Provide the [x, y] coordinate of the cell's center where the given text is located.  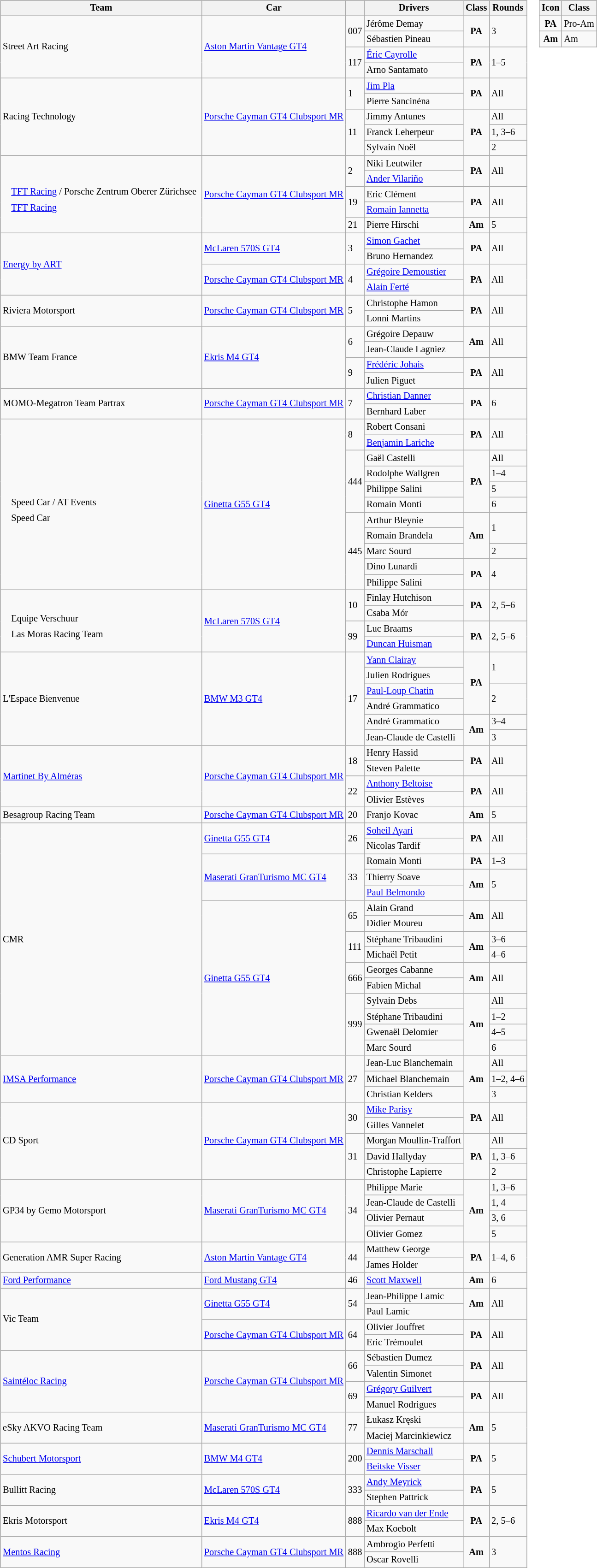
Maciej Marcinkiewicz [414, 1436]
Olivier Gomez [414, 1234]
Jean-Claude Lagniez [414, 349]
66 [355, 1366]
Sébastien Dumez [414, 1358]
Besagroup Racing Team [101, 815]
Simon Gachet [414, 241]
Philippe Marie [414, 1188]
Street Art Racing [101, 47]
20 [355, 815]
Grégoire Demoustier [414, 272]
69 [355, 1397]
Gilles Vannelet [414, 1125]
Stephen Pattrick [414, 1498]
Niki Leutwiler [414, 163]
Christian Kelders [414, 1095]
77 [355, 1427]
30 [355, 1118]
TFT Racing / Porsche Zentrum Oberer Zürichsee TFT Racing [101, 194]
54 [355, 1304]
Beitske Visser [414, 1467]
Finlay Hutchison [414, 598]
3–4 [508, 722]
CD Sport [101, 1141]
18 [355, 761]
Olivier Estèves [414, 799]
Sylvain Debs [414, 1001]
Gaël Castelli [414, 458]
3, 6 [508, 1219]
999 [355, 1024]
Andy Meyrick [414, 1482]
Franck Leherpeur [414, 132]
Las Moras Racing Team [57, 634]
eSky AKVO Racing Team [101, 1427]
9 [355, 373]
Frédéric Johais [414, 365]
Romain Brandela [414, 536]
007 [355, 31]
44 [355, 1257]
46 [355, 1280]
Benjamin Lariche [414, 443]
17 [355, 698]
Drivers [414, 8]
1–4, 6 [508, 1257]
Eric Clément [414, 195]
7 [355, 404]
Luc Braams [414, 629]
4–6 [508, 955]
Gwenaël Delomier [414, 1032]
Grégory Guilvert [414, 1389]
Franjo Kovac [414, 815]
David Hallyday [414, 1156]
Duncan Huisman [414, 645]
27 [355, 1079]
Julien Piguet [414, 380]
666 [355, 977]
64 [355, 1334]
Julien Rodrigues [414, 675]
1–2 [508, 1017]
Paul-Loup Chatin [414, 691]
4–5 [508, 1032]
Jean-Philippe Lamic [414, 1296]
Alain Ferté [414, 287]
34 [355, 1211]
Steven Palette [414, 769]
Speed Car / AT Events Speed Car [101, 504]
Fabien Michal [414, 986]
444 [355, 481]
1, 4 [508, 1203]
Ander Vilariño [414, 179]
Christophe Lapierre [414, 1172]
MOMO-Megatron Team Partrax [101, 404]
Morgan Moullin-Traffort [414, 1141]
Michaël Petit [414, 955]
Martinet By Alméras [101, 776]
Christian Danner [414, 396]
99 [355, 636]
Nicolas Tardif [414, 846]
Arno Santamato [414, 70]
Team [101, 8]
Jim Pla [414, 86]
Scott Maxwell [414, 1280]
Jérôme Demay [414, 24]
Anthony Beltoise [414, 784]
Manuel Rodrigues [414, 1405]
Sylvain Noël [414, 148]
Dino Lunardi [414, 567]
Car [274, 8]
Michael Blanchemain [414, 1079]
117 [355, 63]
Romain Iannetta [414, 210]
Grégoire Depauw [414, 334]
Olivier Jouffret [414, 1327]
Didier Moureu [414, 923]
BMW M4 GT4 [274, 1459]
Equipe Verschuur Las Moras Racing Team [101, 621]
Ford Performance [101, 1280]
Generation AMR Super Racing [101, 1257]
445 [355, 551]
Ford Mustang GT4 [274, 1280]
3–6 [508, 939]
200 [355, 1459]
Matthew George [414, 1249]
Bullitt Racing [101, 1490]
Alain Grand [414, 908]
Robert Consani [414, 427]
Łukasz Kręski [414, 1420]
Pro-Am [579, 24]
Csaba Mór [414, 613]
Lonni Martins [414, 319]
Saintéloc Racing [101, 1381]
Yann Clairay [414, 660]
Oscar Rovelli [414, 1560]
31 [355, 1156]
8 [355, 434]
Ambrogio Perfetti [414, 1544]
65 [355, 916]
Ricardo van der Ende [414, 1513]
Speed Car [53, 518]
Jimmy Antunes [414, 117]
10 [355, 606]
L'Espace Bienvenue [101, 698]
Rounds [508, 8]
Henry Hassid [414, 753]
Mentos Racing [101, 1552]
Vic Team [101, 1319]
333 [355, 1490]
Éric Cayrolle [414, 55]
IMSA Performance [101, 1079]
Energy by ART [101, 264]
TFT Racing / Porsche Zentrum Oberer Zürichsee [104, 192]
Pierre Sancinéna [414, 101]
1–3 [508, 862]
Jean-Luc Blanchemain [414, 1063]
1–5 [508, 63]
Eric Trémoulet [414, 1343]
Bruno Hernandez [414, 256]
James Holder [414, 1265]
Equipe Verschuur [57, 618]
Thierry Soave [414, 877]
Sébastien Pineau [414, 39]
BMW Team France [101, 357]
Bernhard Laber [414, 412]
Max Koebolt [414, 1529]
Mike Parisy [414, 1110]
Georges Cabanne [414, 970]
Speed Car / AT Events [53, 502]
11 [355, 132]
19 [355, 202]
GP34 by Gemo Motorsport [101, 1211]
33 [355, 877]
Dennis Marschall [414, 1451]
Icon [550, 8]
Ekris Motorsport [101, 1521]
21 [355, 225]
Christophe Hamon [414, 303]
Valentin Simonet [414, 1373]
Arthur Bleynie [414, 520]
22 [355, 791]
CMR [101, 939]
1–2, 4–6 [508, 1079]
Soheil Ayari [414, 830]
26 [355, 838]
Paul Belmondo [414, 893]
Paul Lamic [414, 1312]
Riviera Motorsport [101, 311]
Rodolphe Wallgren [414, 473]
Schubert Motorsport [101, 1459]
111 [355, 947]
BMW M3 GT4 [274, 698]
Racing Technology [101, 117]
TFT Racing [104, 208]
1–4 [508, 473]
Pierre Hirschi [414, 225]
Olivier Pernaut [414, 1219]
